Detect which cell encompasses the target text, then output its [x, y] center coordinate. 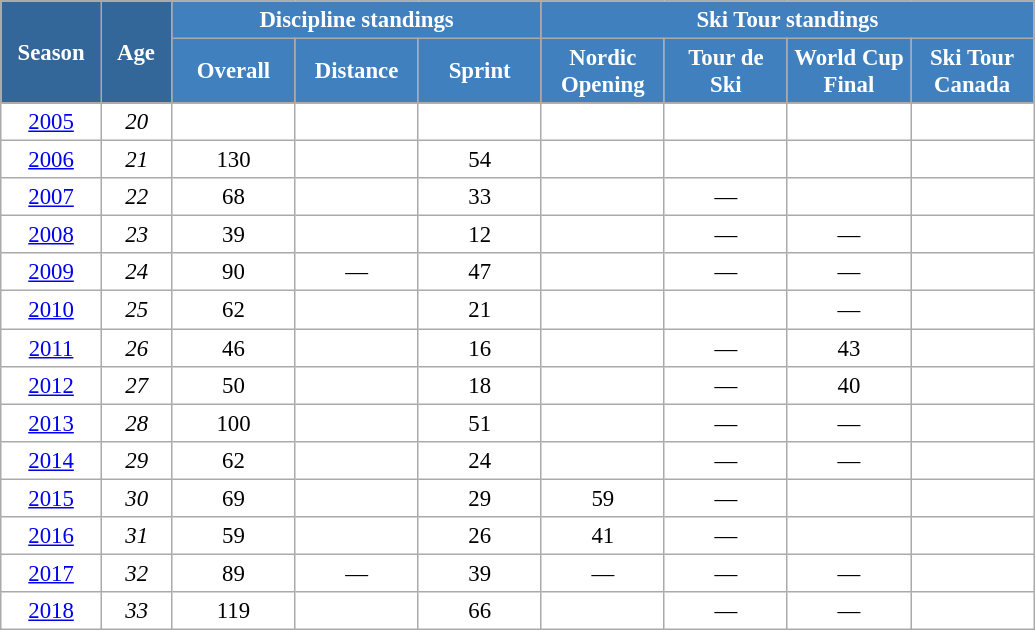
31 [136, 536]
22 [136, 197]
89 [234, 573]
Tour deSki [726, 72]
Age [136, 52]
27 [136, 385]
Distance [356, 72]
Overall [234, 72]
32 [136, 573]
25 [136, 310]
2007 [52, 197]
50 [234, 385]
2018 [52, 611]
2013 [52, 423]
2008 [52, 235]
130 [234, 160]
16 [480, 348]
69 [234, 498]
Sprint [480, 72]
2005 [52, 122]
66 [480, 611]
Ski TourCanada [972, 72]
90 [234, 273]
100 [234, 423]
41 [602, 536]
Ski Tour standings [787, 20]
2011 [52, 348]
40 [848, 385]
World CupFinal [848, 72]
Discipline standings [356, 20]
47 [480, 273]
2006 [52, 160]
51 [480, 423]
2010 [52, 310]
30 [136, 498]
43 [848, 348]
28 [136, 423]
12 [480, 235]
18 [480, 385]
NordicOpening [602, 72]
46 [234, 348]
Season [52, 52]
23 [136, 235]
119 [234, 611]
2009 [52, 273]
2015 [52, 498]
68 [234, 197]
20 [136, 122]
2014 [52, 460]
2017 [52, 573]
2012 [52, 385]
54 [480, 160]
2016 [52, 536]
